From the cell containing the given text, extract its center point as (x, y) coordinate. 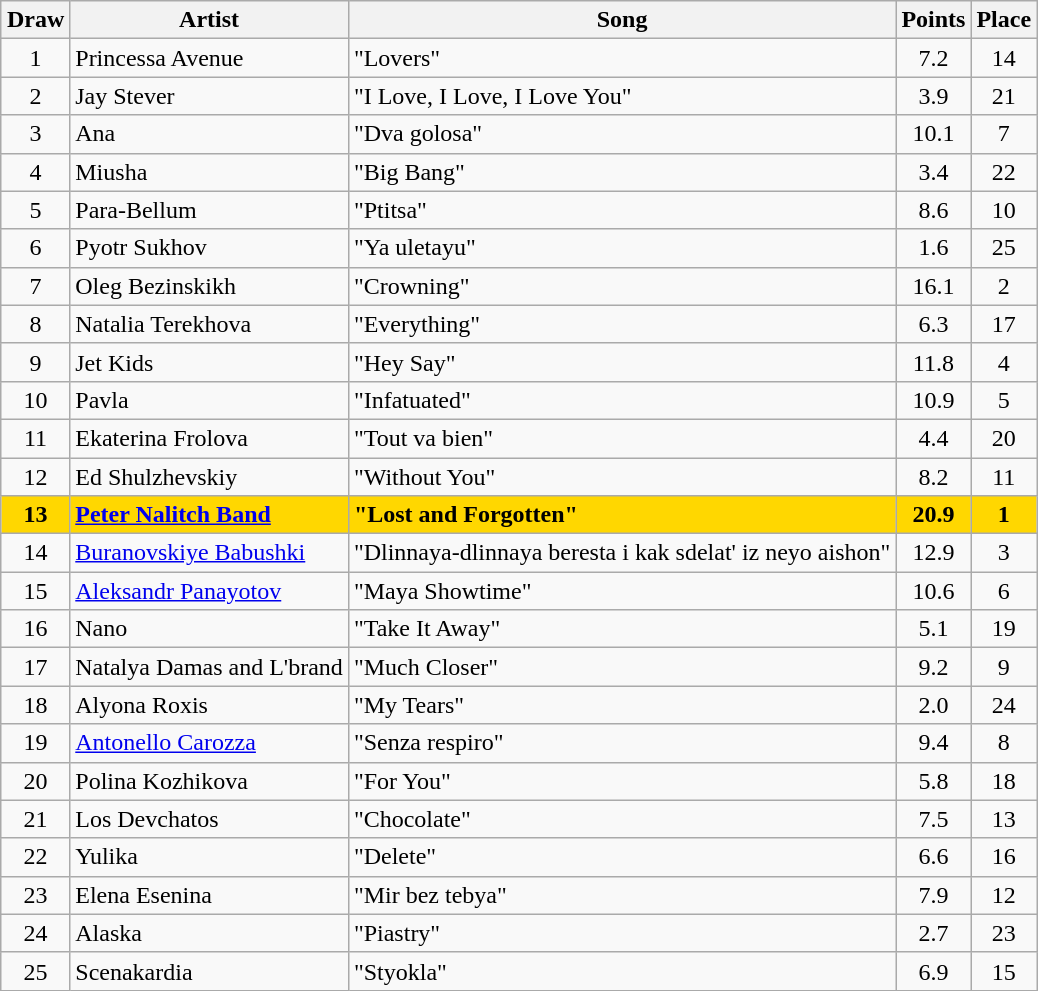
"Maya Showtime" (622, 591)
"Tout va bien" (622, 438)
Alaska (210, 933)
Jet Kids (210, 362)
Antonello Carozza (210, 743)
Ekaterina Frolova (210, 438)
Yulika (210, 857)
"Ya uletayu" (622, 248)
6.3 (934, 324)
2.7 (934, 933)
1.6 (934, 248)
"Mir bez tebya" (622, 895)
6.6 (934, 857)
Pyotr Sukhov (210, 248)
"Without You" (622, 477)
"Infatuated" (622, 400)
Ana (210, 134)
Nano (210, 629)
Draw (35, 20)
Alyona Roxis (210, 705)
"Lost and Forgotten" (622, 515)
Polina Kozhikova (210, 781)
Aleksandr Panayotov (210, 591)
"Hey Say" (622, 362)
10.6 (934, 591)
"Delete" (622, 857)
Scenakardia (210, 971)
7.9 (934, 895)
7.5 (934, 819)
"Dlinnaya-dlinnaya beresta i kak sdelat' iz neyo aishon" (622, 553)
3.4 (934, 172)
Artist (210, 20)
Pavla (210, 400)
16.1 (934, 286)
Song (622, 20)
8.6 (934, 210)
7.2 (934, 58)
Points (934, 20)
"Everything" (622, 324)
"I Love, I Love, I Love You" (622, 96)
Miusha (210, 172)
"Crowning" (622, 286)
"Take It Away" (622, 629)
2.0 (934, 705)
4.4 (934, 438)
"Much Closer" (622, 667)
"Ptitsa" (622, 210)
Natalya Damas and L'brand (210, 667)
10.9 (934, 400)
"Senza respiro" (622, 743)
Jay Stever (210, 96)
"For You" (622, 781)
"Big Bang" (622, 172)
"Dva golosa" (622, 134)
9.2 (934, 667)
12.9 (934, 553)
Elena Esenina (210, 895)
Para-Bellum (210, 210)
"Piastry" (622, 933)
"Styokla" (622, 971)
5.1 (934, 629)
10.1 (934, 134)
Peter Nalitch Band (210, 515)
"Lovers" (622, 58)
8.2 (934, 477)
"My Tears" (622, 705)
Ed Shulzhevskiy (210, 477)
Princessa Avenue (210, 58)
Oleg Bezinskikh (210, 286)
6.9 (934, 971)
5.8 (934, 781)
20.9 (934, 515)
9.4 (934, 743)
Natalia Terekhova (210, 324)
Los Devchatos (210, 819)
Place (1004, 20)
Buranovskiye Babushki (210, 553)
"Chocolate" (622, 819)
3.9 (934, 96)
11.8 (934, 362)
